Determine the (X, Y) coordinate at the center of the cell enclosing the given text.  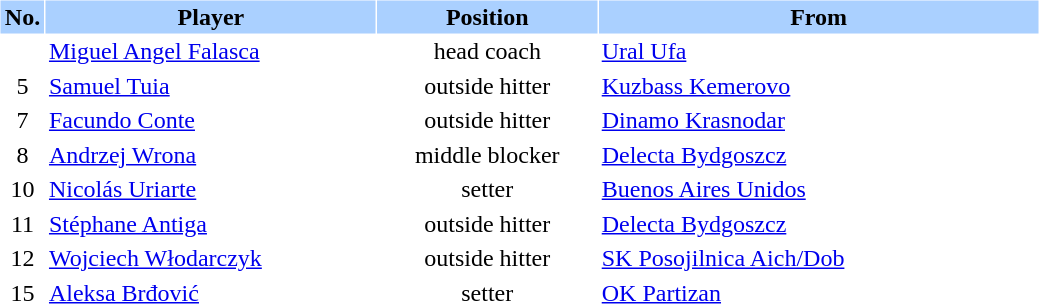
Facundo Conte (211, 120)
setter (487, 190)
Nicolás Uriarte (211, 190)
11 (22, 224)
From (819, 16)
middle blocker (487, 154)
Wojciech Włodarczyk (211, 258)
Buenos Aires Unidos (819, 190)
7 (22, 120)
SK Posojilnica Aich/Dob (819, 258)
Position (487, 16)
Samuel Tuia (211, 86)
No. (22, 16)
Player (211, 16)
Ural Ufa (819, 52)
12 (22, 258)
Miguel Angel Falasca (211, 52)
Stéphane Antiga (211, 224)
head coach (487, 52)
Dinamo Krasnodar (819, 120)
10 (22, 190)
5 (22, 86)
Andrzej Wrona (211, 154)
8 (22, 154)
Kuzbass Kemerovo (819, 86)
